Return the [X, Y] coordinate for the center point of the cell that contains the specified text.  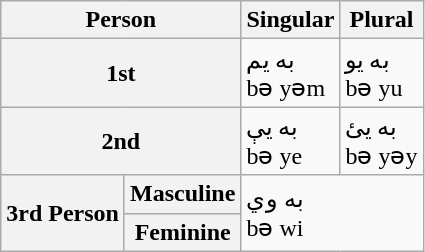
Person [121, 20]
1st [121, 73]
Singular [290, 20]
به ويbə wi [332, 213]
Masculine [182, 194]
Feminine [182, 232]
به يمbə yəm [290, 73]
به يوbə yu [382, 73]
3rd Person [63, 213]
Plural [382, 20]
به يئbə yəy [382, 141]
2nd [121, 141]
به يېbə ye [290, 141]
